Find where the given text appears and provide that cell's center as [X, Y] coordinate. 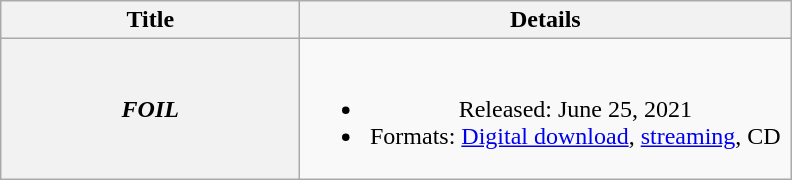
Released: June 25, 2021Formats: Digital download, streaming, CD [546, 109]
Title [150, 20]
Details [546, 20]
FOIL [150, 109]
